Find where the given text appears and provide that cell's center as (x, y) coordinate. 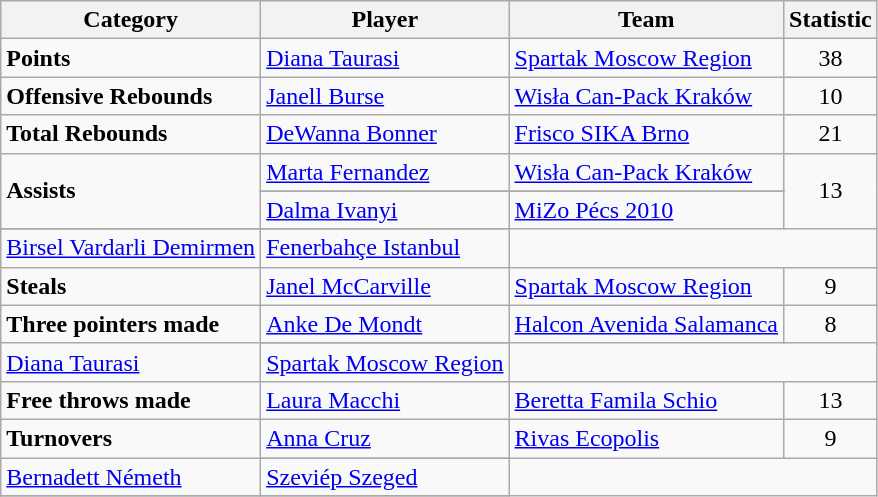
Assists (131, 191)
Janell Burse (385, 96)
Points (131, 58)
Dalma Ivanyi (385, 210)
Birsel Vardarli Demirmen (131, 248)
Statistic (831, 20)
8 (831, 324)
Free throws made (131, 400)
Steals (131, 286)
21 (831, 134)
Fenerbahçe Istanbul (385, 248)
Janel McCarville (385, 286)
Rivas Ecopolis (646, 438)
Marta Fernandez (385, 172)
Anna Cruz (385, 438)
MiZo Pécs 2010 (646, 210)
Offensive Rebounds (131, 96)
Three pointers made (131, 324)
Szeviép Szeged (385, 477)
Category (131, 20)
DeWanna Bonner (385, 134)
Beretta Famila Schio (646, 400)
Player (385, 20)
38 (831, 58)
Frisco SIKA Brno (646, 134)
Laura Macchi (385, 400)
Bernadett Németh (131, 477)
Anke De Mondt (385, 324)
10 (831, 96)
Total Rebounds (131, 134)
Halcon Avenida Salamanca (646, 324)
Turnovers (131, 438)
Team (646, 20)
